From the cell containing the given text, extract its center point as (x, y) coordinate. 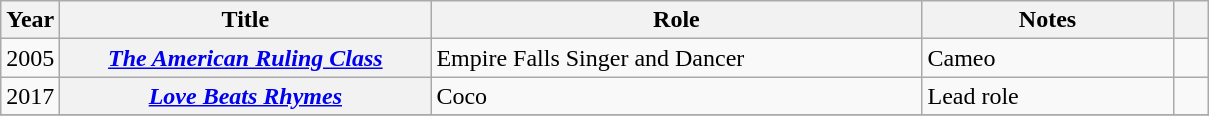
The American Ruling Class (246, 58)
Cameo (1048, 58)
Role (676, 20)
Love Beats Rhymes (246, 96)
Title (246, 20)
Year (30, 20)
Lead role (1048, 96)
2005 (30, 58)
Empire Falls Singer and Dancer (676, 58)
2017 (30, 96)
Coco (676, 96)
Notes (1048, 20)
